Output the [X, Y] coordinate of the center of the cell containing the given text.  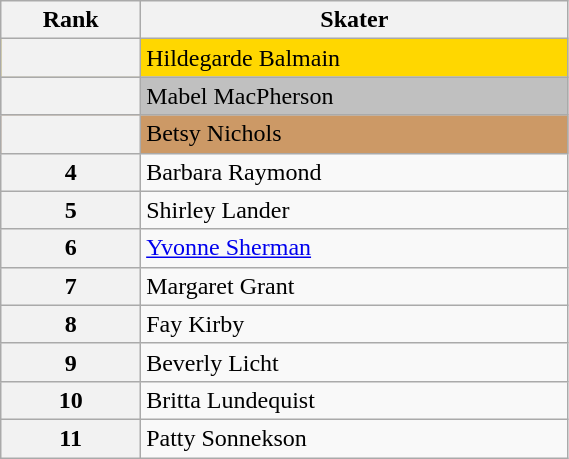
Betsy Nichols [354, 134]
Yvonne Sherman [354, 248]
Margaret Grant [354, 286]
Beverly Licht [354, 362]
Shirley Lander [354, 210]
Hildegarde Balmain [354, 58]
4 [71, 172]
5 [71, 210]
10 [71, 400]
Skater [354, 20]
6 [71, 248]
7 [71, 286]
Mabel MacPherson [354, 96]
Rank [71, 20]
Patty Sonnekson [354, 438]
8 [71, 324]
Britta Lundequist [354, 400]
Fay Kirby [354, 324]
Barbara Raymond [354, 172]
9 [71, 362]
11 [71, 438]
